Return the [X, Y] coordinate for the center point of the cell that contains the specified text.  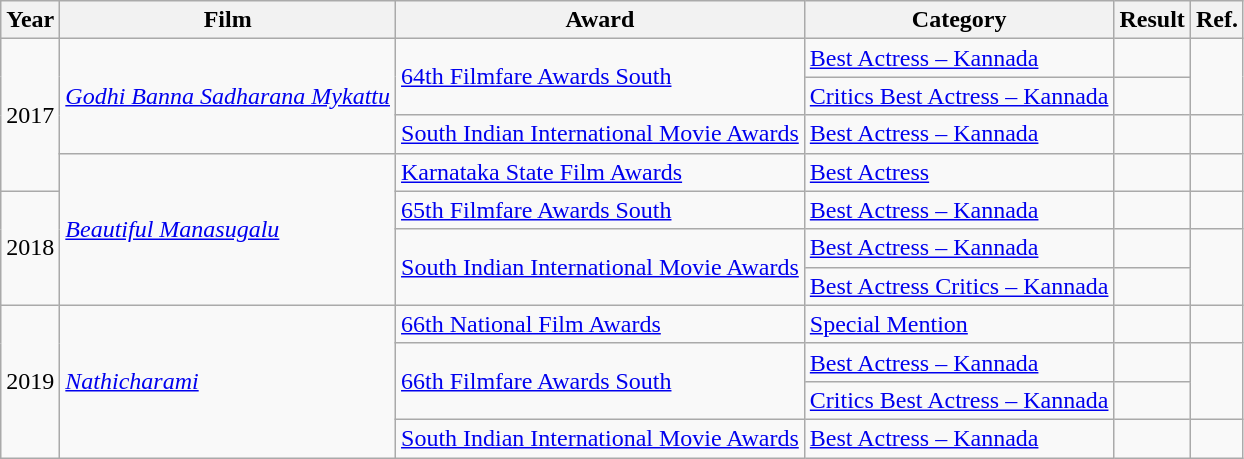
Nathicharami [228, 381]
Category [959, 20]
Godhi Banna Sadharana Mykattu [228, 96]
66th Filmfare Awards South [600, 381]
Best Actress Critics – Kannada [959, 286]
65th Filmfare Awards South [600, 210]
Award [600, 20]
Result [1152, 20]
66th National Film Awards [600, 324]
Best Actress [959, 172]
Film [228, 20]
Year [30, 20]
Karnataka State Film Awards [600, 172]
Special Mention [959, 324]
2018 [30, 248]
2017 [30, 115]
2019 [30, 381]
64th Filmfare Awards South [600, 77]
Beautiful Manasugalu [228, 229]
Ref. [1216, 20]
